Scan for the cell matching the given text and deliver its [x, y] coordinate at center. 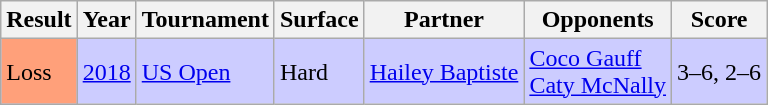
Hard [319, 72]
Coco Gauff Caty McNally [598, 72]
Loss [39, 72]
US Open [205, 72]
3–6, 2–6 [720, 72]
Year [106, 20]
Score [720, 20]
Hailey Baptiste [444, 72]
2018 [106, 72]
Partner [444, 20]
Opponents [598, 20]
Surface [319, 20]
Result [39, 20]
Tournament [205, 20]
